Search for the cell housing the specified text and yield its (X, Y) center coordinate. 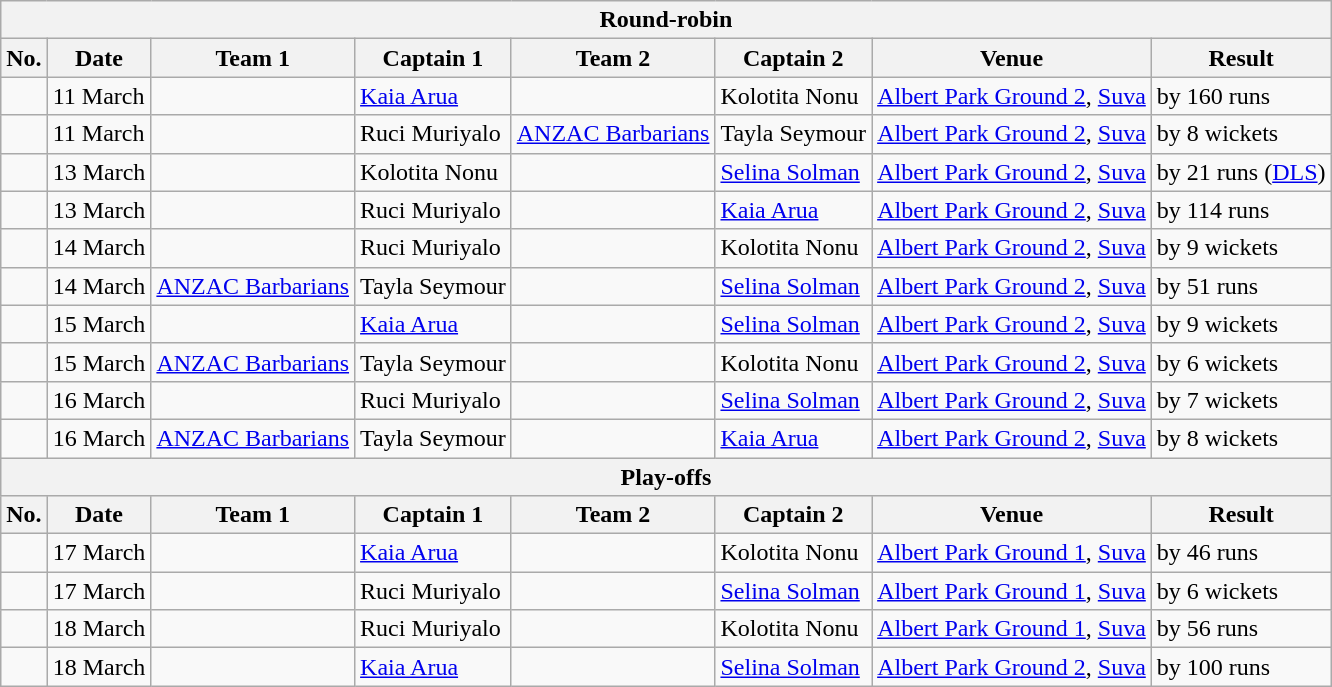
by 51 runs (1241, 286)
by 100 runs (1241, 667)
by 7 wickets (1241, 400)
by 114 runs (1241, 210)
by 160 runs (1241, 96)
Round-robin (666, 20)
Play-offs (666, 477)
by 46 runs (1241, 553)
by 56 runs (1241, 629)
by 21 runs (DLS) (1241, 172)
